Determine the (X, Y) coordinate at the center of the cell enclosing the given text.  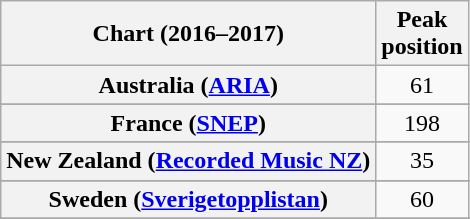
61 (422, 85)
Chart (2016–2017) (188, 34)
New Zealand (Recorded Music NZ) (188, 161)
Peakposition (422, 34)
Australia (ARIA) (188, 85)
35 (422, 161)
Sweden (Sverigetopplistan) (188, 199)
France (SNEP) (188, 123)
60 (422, 199)
198 (422, 123)
